From the cell containing the given text, extract its center point as (x, y) coordinate. 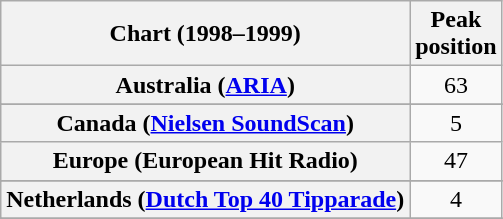
4 (456, 199)
Netherlands (Dutch Top 40 Tipparade) (206, 199)
Chart (1998–1999) (206, 34)
5 (456, 123)
Canada (Nielsen SoundScan) (206, 123)
Australia (ARIA) (206, 85)
Europe (European Hit Radio) (206, 161)
Peakposition (456, 34)
63 (456, 85)
47 (456, 161)
